For the text-containing cell, return its midpoint in (X, Y) coordinate format. 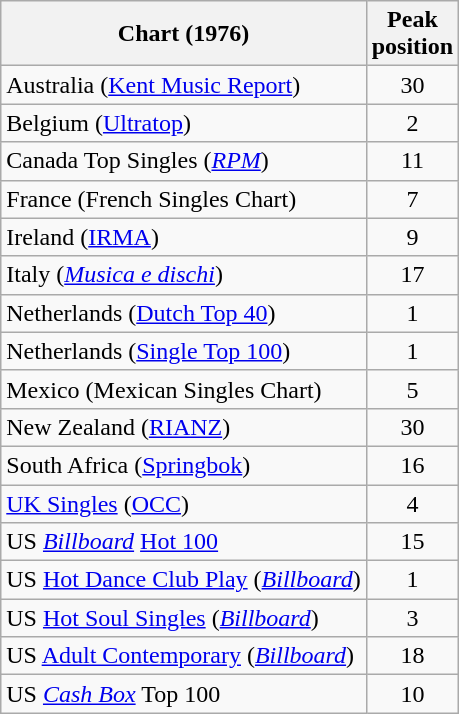
US Cash Box Top 100 (184, 694)
New Zealand (RIANZ) (184, 427)
Mexico (Mexican Singles Chart) (184, 389)
7 (412, 199)
Chart (1976) (184, 34)
Peakposition (412, 34)
4 (412, 503)
France (French Singles Chart) (184, 199)
US Hot Soul Singles (Billboard) (184, 618)
US Hot Dance Club Play (Billboard) (184, 580)
South Africa (Springbok) (184, 465)
16 (412, 465)
18 (412, 656)
17 (412, 275)
10 (412, 694)
Italy (Musica e dischi) (184, 275)
Netherlands (Dutch Top 40) (184, 313)
Canada Top Singles (RPM) (184, 161)
11 (412, 161)
9 (412, 237)
5 (412, 389)
Netherlands (Single Top 100) (184, 351)
2 (412, 123)
US Billboard Hot 100 (184, 542)
UK Singles (OCC) (184, 503)
3 (412, 618)
Australia (Kent Music Report) (184, 85)
US Adult Contemporary (Billboard) (184, 656)
15 (412, 542)
Belgium (Ultratop) (184, 123)
Ireland (IRMA) (184, 237)
